Identify which cell holds the provided text, then report its (X, Y) central coordinate. 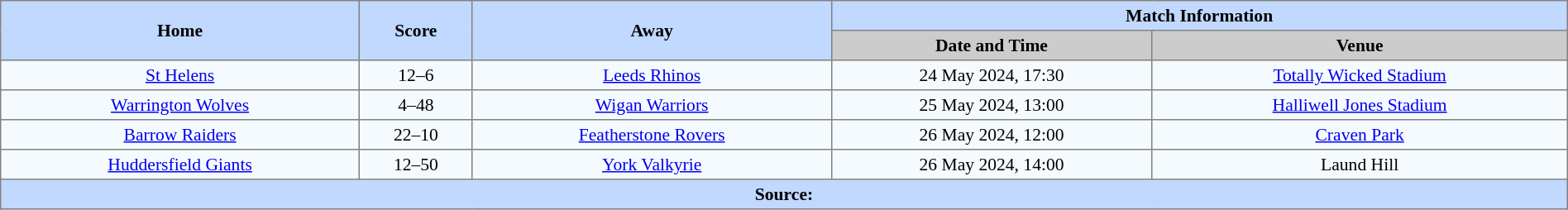
Laund Hill (1360, 165)
Source: (784, 194)
24 May 2024, 17:30 (992, 75)
12–6 (415, 75)
Featherstone Rovers (652, 135)
Home (180, 31)
Huddersfield Giants (180, 165)
Craven Park (1360, 135)
Halliwell Jones Stadium (1360, 105)
Score (415, 31)
4–48 (415, 105)
Away (652, 31)
25 May 2024, 13:00 (992, 105)
Warrington Wolves (180, 105)
Match Information (1199, 16)
Venue (1360, 45)
12–50 (415, 165)
22–10 (415, 135)
Totally Wicked Stadium (1360, 75)
Wigan Warriors (652, 105)
St Helens (180, 75)
Leeds Rhinos (652, 75)
York Valkyrie (652, 165)
Barrow Raiders (180, 135)
Date and Time (992, 45)
26 May 2024, 12:00 (992, 135)
26 May 2024, 14:00 (992, 165)
